Identify which cell holds the provided text, then report its [x, y] central coordinate. 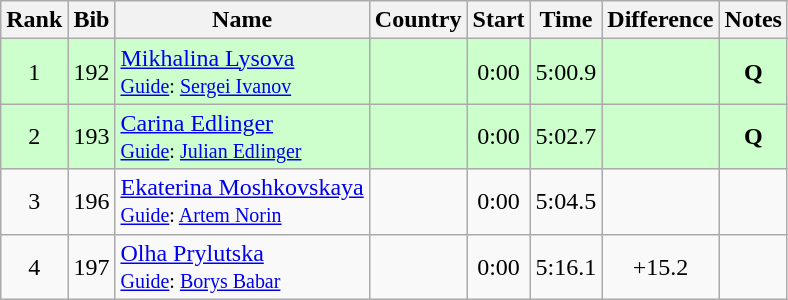
Mikhalina LysovaGuide: Sergei Ivanov [242, 72]
Notes [753, 20]
Rank [34, 20]
Ekaterina MoshkovskayaGuide: Artem Norin [242, 202]
Start [498, 20]
5:16.1 [566, 266]
Carina EdlingerGuide: Julian Edlinger [242, 136]
+15.2 [660, 266]
2 [34, 136]
5:00.9 [566, 72]
Difference [660, 20]
Name [242, 20]
3 [34, 202]
Time [566, 20]
5:04.5 [566, 202]
Country [418, 20]
196 [92, 202]
Olha PrylutskaGuide: Borys Babar [242, 266]
193 [92, 136]
197 [92, 266]
4 [34, 266]
192 [92, 72]
5:02.7 [566, 136]
1 [34, 72]
Bib [92, 20]
